Extract the (X, Y) coordinate from the center of the cell holding the provided text.  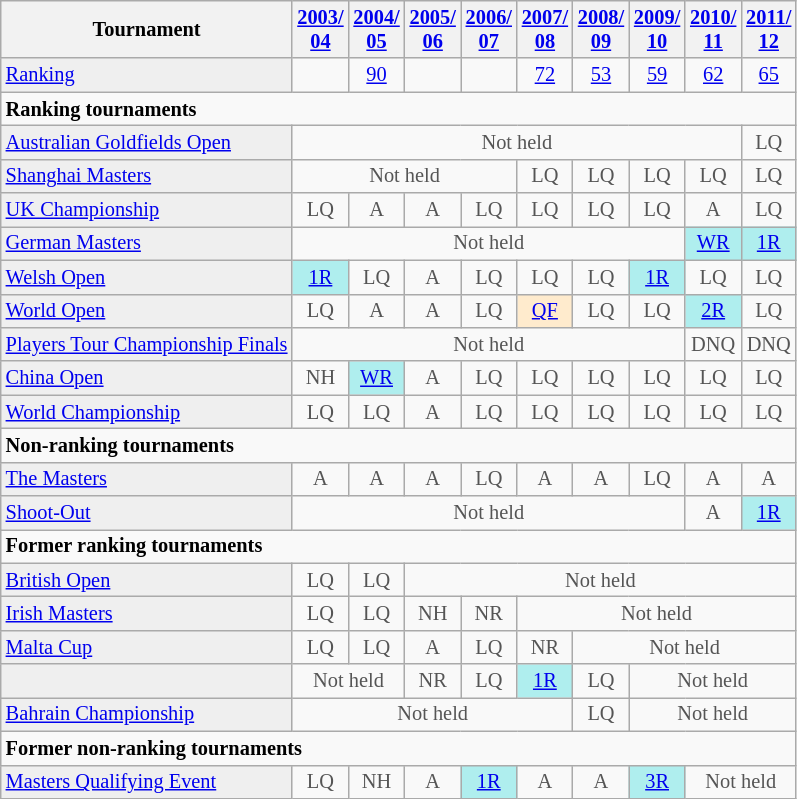
2011/12 (768, 29)
Australian Goldfields Open (147, 142)
The Masters (147, 479)
UK Championship (147, 210)
Shoot-Out (147, 513)
Shanghai Masters (147, 176)
Ranking tournaments (398, 109)
2008/09 (601, 29)
British Open (147, 580)
Irish Masters (147, 613)
Tournament (147, 29)
Bahrain Championship (147, 714)
62 (713, 75)
2R (713, 311)
53 (601, 75)
Malta Cup (147, 647)
59 (657, 75)
2005/06 (433, 29)
72 (545, 75)
2009/10 (657, 29)
World Open (147, 311)
Ranking (147, 75)
Former ranking tournaments (398, 546)
Players Tour Championship Finals (147, 344)
German Masters (147, 243)
Welsh Open (147, 277)
2006/07 (489, 29)
World Championship (147, 412)
2007/08 (545, 29)
3R (657, 782)
Former non-ranking tournaments (398, 748)
Masters Qualifying Event (147, 782)
2004/05 (376, 29)
90 (376, 75)
2003/04 (320, 29)
65 (768, 75)
China Open (147, 378)
QF (545, 311)
2010/11 (713, 29)
Non-ranking tournaments (398, 445)
